Detect which cell encompasses the target text, then output its (X, Y) center coordinate. 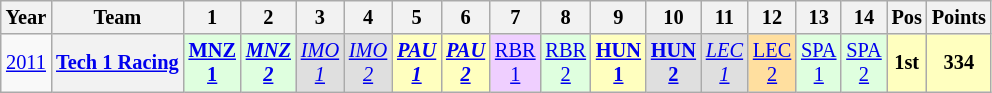
PAU1 (416, 63)
6 (466, 17)
11 (724, 17)
HUN2 (674, 63)
2011 (26, 63)
7 (515, 17)
Points (959, 17)
HUN1 (618, 63)
Tech 1 Racing (117, 63)
2 (268, 17)
MNZ1 (212, 63)
14 (864, 17)
12 (772, 17)
5 (416, 17)
Year (26, 17)
9 (618, 17)
10 (674, 17)
SPA2 (864, 63)
RBR1 (515, 63)
Pos (907, 17)
SPA1 (818, 63)
8 (565, 17)
1st (907, 63)
334 (959, 63)
RBR2 (565, 63)
LEC2 (772, 63)
MNZ2 (268, 63)
IMO1 (320, 63)
1 (212, 17)
3 (320, 17)
IMO2 (368, 63)
Team (117, 17)
PAU2 (466, 63)
LEC1 (724, 63)
13 (818, 17)
4 (368, 17)
